Scan for the cell matching the given text and deliver its [X, Y] coordinate at center. 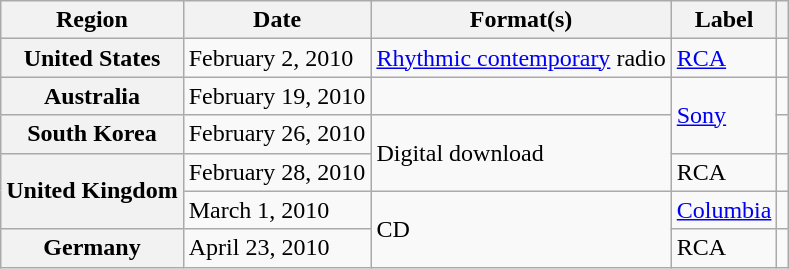
March 1, 2010 [277, 210]
February 28, 2010 [277, 172]
Digital download [521, 153]
Columbia [724, 210]
February 19, 2010 [277, 96]
Region [92, 20]
United States [92, 58]
United Kingdom [92, 191]
February 26, 2010 [277, 134]
Australia [92, 96]
February 2, 2010 [277, 58]
April 23, 2010 [277, 248]
CD [521, 229]
Format(s) [521, 20]
Rhythmic contemporary radio [521, 58]
Germany [92, 248]
Sony [724, 115]
Date [277, 20]
South Korea [92, 134]
Label [724, 20]
